Find where the given text appears and provide that cell's center as (x, y) coordinate. 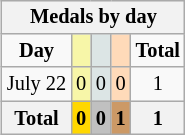
July 22 (36, 84)
Medals by day (94, 17)
Day (36, 51)
